Extract the (X, Y) coordinate from the center of the cell holding the provided text.  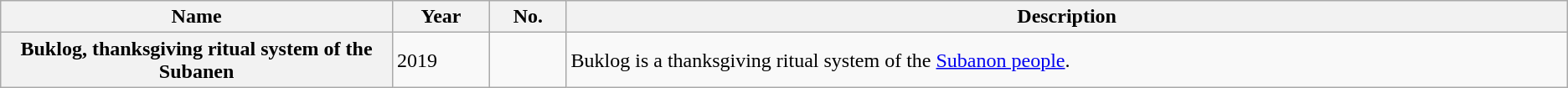
Description (1067, 17)
2019 (441, 60)
Name (197, 17)
Year (441, 17)
Buklog is a thanksgiving ritual system of the Subanon people. (1067, 60)
No. (528, 17)
Buklog, thanksgiving ritual system of the Subanen (197, 60)
